Output the [X, Y] coordinate of the center of the cell containing the given text.  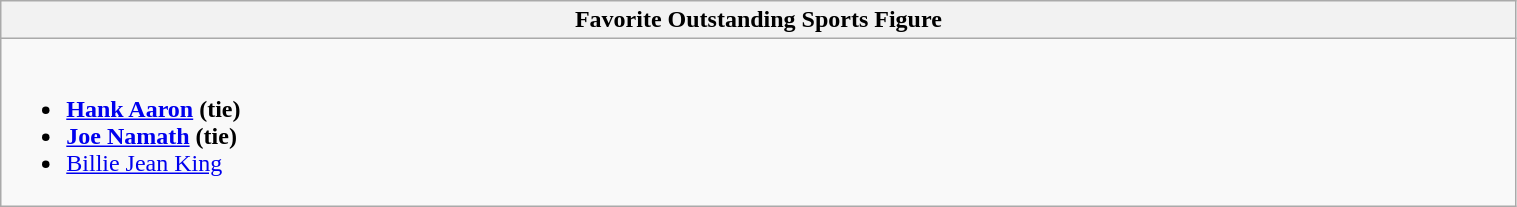
Favorite Outstanding Sports Figure [758, 20]
Hank Aaron (tie)Joe Namath (tie)Billie Jean King [758, 122]
